Identify which cell holds the provided text, then report its [x, y] central coordinate. 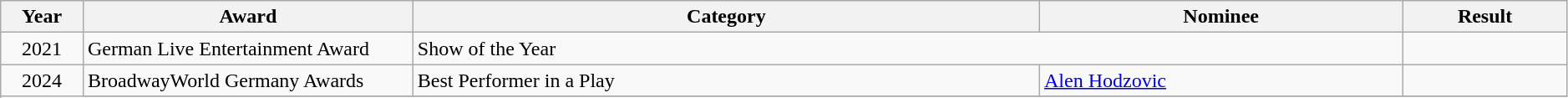
Year [42, 17]
Result [1485, 17]
Show of the Year [907, 49]
German Live Entertainment Award [247, 49]
Nominee [1220, 17]
Best Performer in a Play [726, 80]
2024 [42, 80]
BroadwayWorld Germany Awards [247, 80]
2021 [42, 49]
Category [726, 17]
Alen Hodzovic [1220, 80]
Award [247, 17]
